Search for the cell housing the specified text and yield its (x, y) center coordinate. 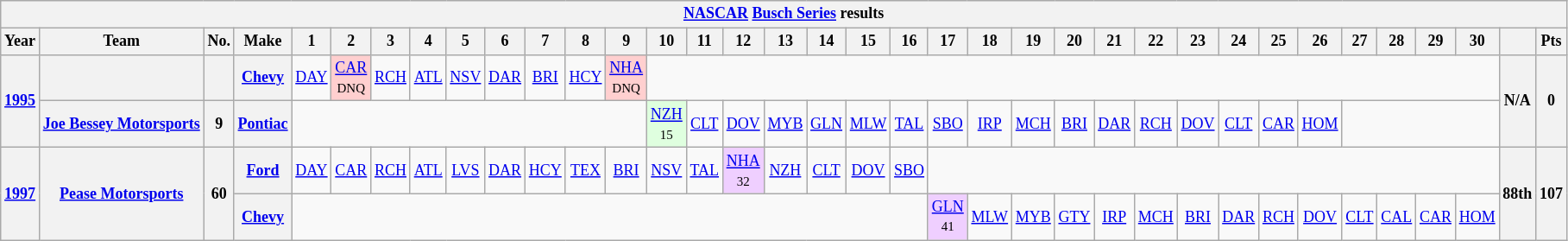
13 (785, 41)
5 (466, 41)
Pts (1552, 41)
24 (1239, 41)
1995 (21, 100)
30 (1477, 41)
11 (704, 41)
15 (868, 41)
GTY (1074, 217)
1997 (21, 193)
TEX (585, 170)
GLN41 (948, 217)
N/A (1517, 100)
Make (262, 41)
No. (219, 41)
Year (21, 41)
NZH15 (666, 124)
16 (910, 41)
21 (1115, 41)
CARDNQ (351, 78)
17 (948, 41)
Ford (262, 170)
4 (428, 41)
LVS (466, 170)
6 (506, 41)
23 (1198, 41)
Pease Motorsports (121, 193)
NASCAR Busch Series results (784, 14)
3 (391, 41)
22 (1156, 41)
Team (121, 41)
7 (545, 41)
19 (1033, 41)
NHA32 (743, 170)
107 (1552, 193)
NZH (785, 170)
25 (1279, 41)
60 (219, 193)
8 (585, 41)
Joe Bessey Motorsports (121, 124)
29 (1436, 41)
20 (1074, 41)
0 (1552, 100)
CAL (1396, 217)
28 (1396, 41)
18 (989, 41)
12 (743, 41)
26 (1320, 41)
88th (1517, 193)
14 (827, 41)
1 (312, 41)
Pontiac (262, 124)
NHADNQ (627, 78)
GLN (827, 124)
2 (351, 41)
10 (666, 41)
27 (1360, 41)
